Determine the [x, y] coordinate at the center of the cell enclosing the given text.  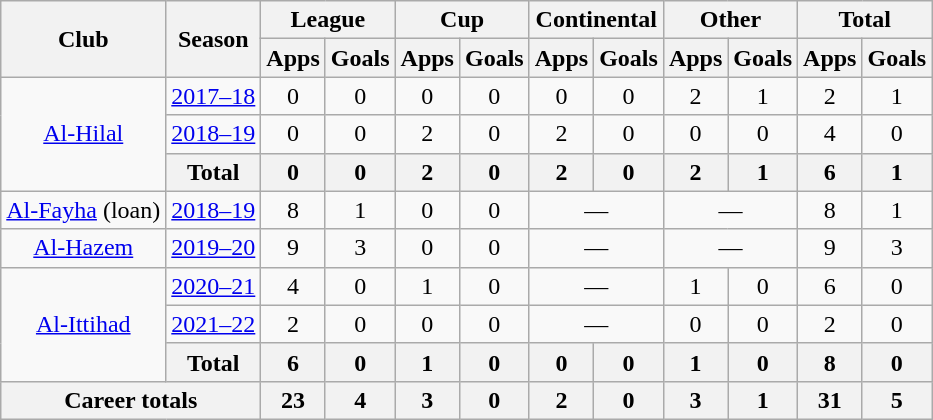
Al-Ittihad [84, 324]
League [328, 20]
2020–21 [214, 286]
31 [830, 400]
Career totals [131, 400]
Al-Hilal [84, 134]
23 [293, 400]
5 [897, 400]
2021–22 [214, 324]
Al-Fayha (loan) [84, 210]
Club [84, 39]
Season [214, 39]
Other [730, 20]
Al-Hazem [84, 248]
2019–20 [214, 248]
2017–18 [214, 96]
Cup [462, 20]
Continental [596, 20]
